Search for the cell housing the specified text and yield its [x, y] center coordinate. 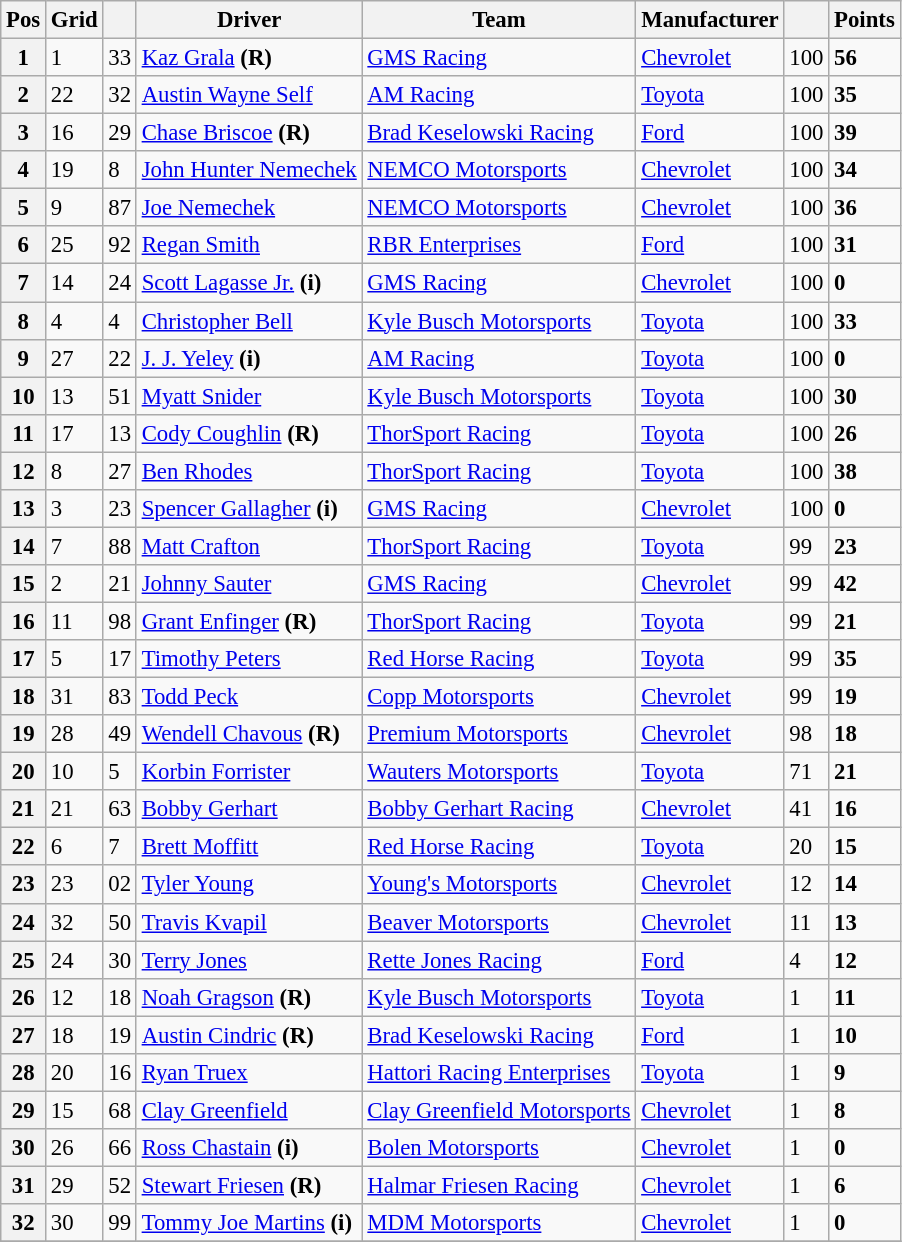
Manufacturer [710, 20]
68 [120, 1110]
Timothy Peters [249, 659]
34 [864, 170]
Ryan Truex [249, 1073]
56 [864, 58]
Clay Greenfield [249, 1110]
Regan Smith [249, 245]
Points [864, 20]
Brett Moffitt [249, 847]
Joe Nemechek [249, 208]
Chase Briscoe (R) [249, 133]
Spencer Gallagher (i) [249, 509]
Christopher Bell [249, 321]
Tommy Joe Martins (i) [249, 1223]
RBR Enterprises [499, 245]
52 [120, 1185]
Cody Coughlin (R) [249, 433]
83 [120, 697]
41 [806, 809]
42 [864, 584]
Myatt Snider [249, 396]
Korbin Forrister [249, 772]
J. J. Yeley (i) [249, 358]
Ben Rhodes [249, 471]
Austin Cindric (R) [249, 1035]
Bobby Gerhart Racing [499, 809]
50 [120, 922]
Grid [74, 20]
Tyler Young [249, 885]
02 [120, 885]
Hattori Racing Enterprises [499, 1073]
51 [120, 396]
MDM Motorsports [499, 1223]
Austin Wayne Self [249, 95]
Clay Greenfield Motorsports [499, 1110]
Johnny Sauter [249, 584]
88 [120, 546]
71 [806, 772]
92 [120, 245]
Kaz Grala (R) [249, 58]
38 [864, 471]
Wendell Chavous (R) [249, 734]
Travis Kvapil [249, 922]
Young's Motorsports [499, 885]
Noah Gragson (R) [249, 997]
Rette Jones Racing [499, 960]
39 [864, 133]
Grant Enfinger (R) [249, 621]
Bobby Gerhart [249, 809]
87 [120, 208]
Ross Chastain (i) [249, 1148]
Terry Jones [249, 960]
John Hunter Nemechek [249, 170]
66 [120, 1148]
Driver [249, 20]
Copp Motorsports [499, 697]
Todd Peck [249, 697]
Matt Crafton [249, 546]
63 [120, 809]
Halmar Friesen Racing [499, 1185]
Premium Motorsports [499, 734]
Beaver Motorsports [499, 922]
Bolen Motorsports [499, 1148]
Stewart Friesen (R) [249, 1185]
Wauters Motorsports [499, 772]
Pos [24, 20]
49 [120, 734]
36 [864, 208]
Team [499, 20]
Scott Lagasse Jr. (i) [249, 283]
